Pinpoint the cell where the given text exists, returning its [X, Y] midpoint coordinate. 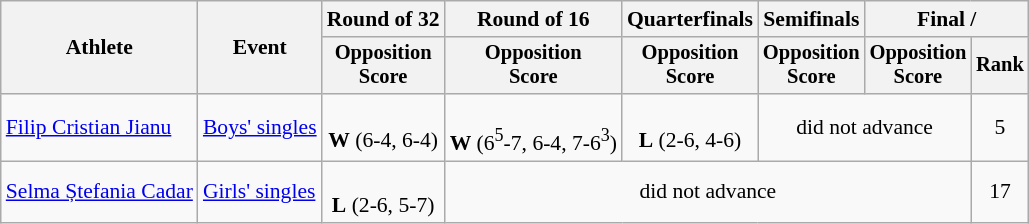
Filip Cristian Jianu [100, 128]
5 [1000, 128]
Final / [947, 19]
Selma Ștefania Cadar [100, 192]
Girls' singles [260, 192]
L (2-6, 4-6) [690, 128]
Boys' singles [260, 128]
17 [1000, 192]
Quarterfinals [690, 19]
Round of 16 [534, 19]
Round of 32 [384, 19]
Athlete [100, 48]
W (6-4, 6-4) [384, 128]
Semifinals [812, 19]
Event [260, 48]
L (2-6, 5-7) [384, 192]
Rank [1000, 66]
W (65-7, 6-4, 7-63) [534, 128]
